Output the (X, Y) coordinate of the center of the cell containing the given text.  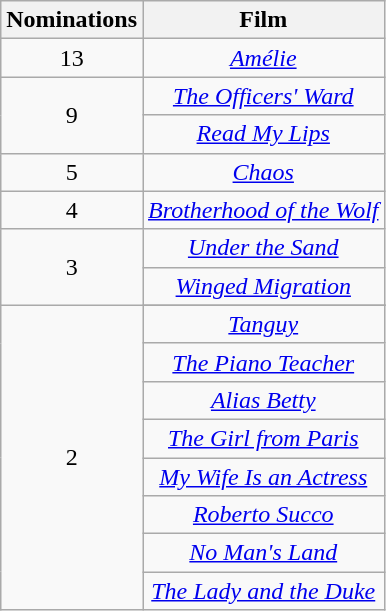
Tanguy (263, 324)
Amélie (263, 58)
Film (263, 20)
The Officers' Ward (263, 96)
Chaos (263, 172)
The Lady and the Duke (263, 591)
Nominations (72, 20)
9 (72, 115)
The Girl from Paris (263, 438)
Alias Betty (263, 400)
Under the Sand (263, 248)
The Piano Teacher (263, 362)
2 (72, 457)
13 (72, 58)
No Man's Land (263, 553)
Brotherhood of the Wolf (263, 210)
Winged Migration (263, 286)
4 (72, 210)
3 (72, 267)
My Wife Is an Actress (263, 477)
Roberto Succo (263, 515)
5 (72, 172)
Read My Lips (263, 134)
